Return the (x, y) coordinate for the center point of the cell that contains the specified text.  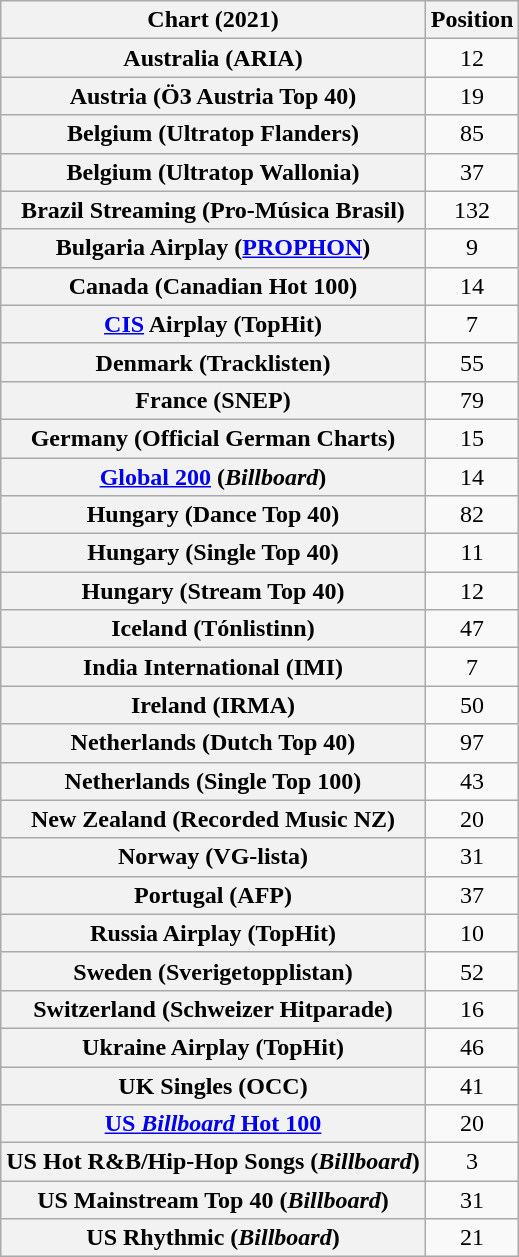
US Mainstream Top 40 (Billboard) (213, 1200)
Ireland (IRMA) (213, 705)
Chart (2021) (213, 20)
Sweden (Sverigetopplistan) (213, 971)
9 (472, 248)
Canada (Canadian Hot 100) (213, 286)
Hungary (Stream Top 40) (213, 591)
79 (472, 400)
US Hot R&B/Hip-Hop Songs (Billboard) (213, 1162)
Netherlands (Dutch Top 40) (213, 743)
Brazil Streaming (Pro-Música Brasil) (213, 210)
US Rhythmic (Billboard) (213, 1238)
3 (472, 1162)
Position (472, 20)
19 (472, 96)
Belgium (Ultratop Wallonia) (213, 172)
Iceland (Tónlistinn) (213, 629)
Russia Airplay (TopHit) (213, 933)
Germany (Official German Charts) (213, 438)
52 (472, 971)
Ukraine Airplay (TopHit) (213, 1047)
US Billboard Hot 100 (213, 1124)
Switzerland (Schweizer Hitparade) (213, 1009)
97 (472, 743)
Hungary (Single Top 40) (213, 553)
132 (472, 210)
16 (472, 1009)
New Zealand (Recorded Music NZ) (213, 819)
10 (472, 933)
UK Singles (OCC) (213, 1085)
41 (472, 1085)
55 (472, 362)
Portugal (AFP) (213, 895)
11 (472, 553)
Hungary (Dance Top 40) (213, 515)
Netherlands (Single Top 100) (213, 781)
Bulgaria Airplay (PROPHON) (213, 248)
Norway (VG-lista) (213, 857)
Denmark (Tracklisten) (213, 362)
46 (472, 1047)
France (SNEP) (213, 400)
43 (472, 781)
85 (472, 134)
CIS Airplay (TopHit) (213, 324)
21 (472, 1238)
Austria (Ö3 Austria Top 40) (213, 96)
Belgium (Ultratop Flanders) (213, 134)
82 (472, 515)
India International (IMI) (213, 667)
47 (472, 629)
50 (472, 705)
Australia (ARIA) (213, 58)
Global 200 (Billboard) (213, 477)
15 (472, 438)
